Identify which cell holds the provided text, then report its [x, y] central coordinate. 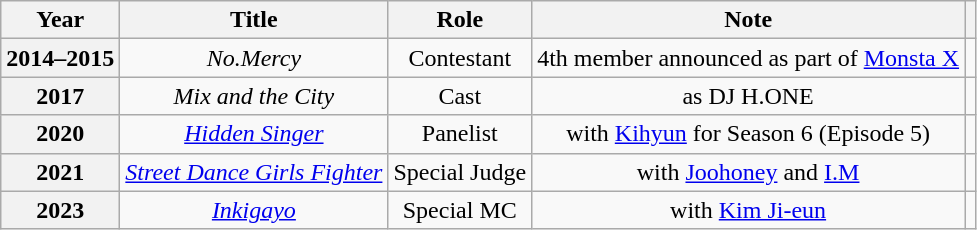
2021 [60, 172]
Panelist [460, 134]
No.Mercy [254, 58]
with Kihyun for Season 6 (Episode 5) [748, 134]
with Joohoney and I.M [748, 172]
Street Dance Girls Fighter [254, 172]
Note [748, 20]
Special Judge [460, 172]
2023 [60, 210]
2020 [60, 134]
with Kim Ji-eun [748, 210]
as DJ H.ONE [748, 96]
Mix and the City [254, 96]
Cast [460, 96]
Contestant [460, 58]
Hidden Singer [254, 134]
2017 [60, 96]
Special MC [460, 210]
Year [60, 20]
4th member announced as part of Monsta X [748, 58]
Inkigayo [254, 210]
2014–2015 [60, 58]
Role [460, 20]
Title [254, 20]
